Capture the cell that displays the provided text and extract its [X, Y] central coordinate. 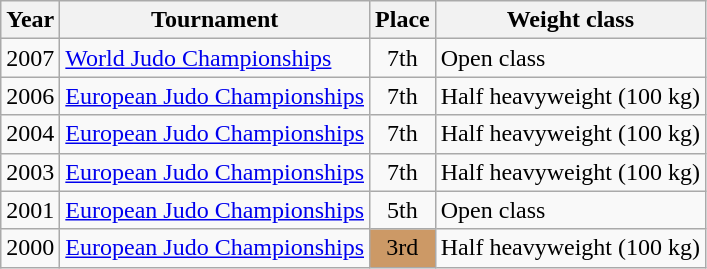
Year [30, 20]
2007 [30, 58]
Tournament [215, 20]
2000 [30, 248]
2004 [30, 134]
2006 [30, 96]
2003 [30, 172]
Weight class [570, 20]
2001 [30, 210]
5th [403, 210]
Place [403, 20]
3rd [403, 248]
World Judo Championships [215, 58]
